Return [x, y] of the center of cell containing provided text 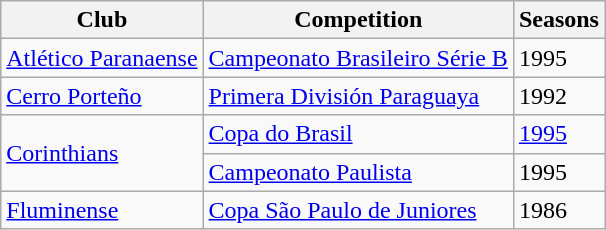
Campeonato Brasileiro Série B [358, 58]
Copa São Paulo de Juniores [358, 210]
Campeonato Paulista [358, 172]
1992 [558, 96]
1986 [558, 210]
Primera División Paraguaya [358, 96]
Seasons [558, 20]
Corinthians [102, 153]
Copa do Brasil [358, 134]
Cerro Porteño [102, 96]
Competition [358, 20]
Fluminense [102, 210]
Atlético Paranaense [102, 58]
Club [102, 20]
